Provide the (x, y) coordinate of the cell's center where the given text is located.  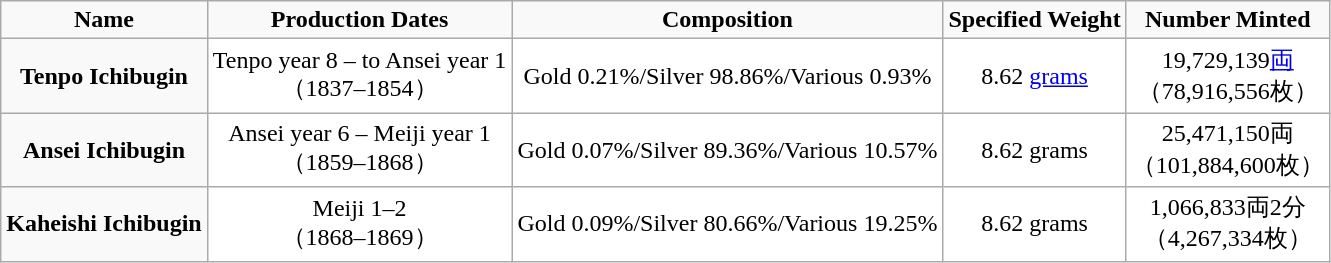
Composition (728, 20)
Number Minted (1228, 20)
Ansei Ichibugin (104, 150)
Specified Weight (1034, 20)
Name (104, 20)
Gold 0.07%/Silver 89.36%/Various 10.57% (728, 150)
Ansei year 6 – Meiji year 1（1859–1868） (360, 150)
1,066,833両2分（4,267,334枚） (1228, 224)
Gold 0.09%/Silver 80.66%/Various 19.25% (728, 224)
Gold 0.21%/Silver 98.86%/Various 0.93% (728, 76)
25,471,150両（101,884,600枚） (1228, 150)
Tenpo Ichibugin (104, 76)
Kaheishi Ichibugin (104, 224)
19,729,139両（78,916,556枚） (1228, 76)
Meiji 1–2（1868–1869） (360, 224)
Tenpo year 8 – to Ansei year 1（1837–1854） (360, 76)
Production Dates (360, 20)
